Extract the (X, Y) coordinate from the center of the cell holding the provided text.  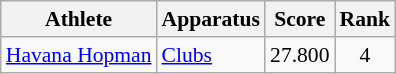
27.800 (300, 55)
Apparatus (211, 19)
Clubs (211, 55)
Rank (366, 19)
4 (366, 55)
Score (300, 19)
Athlete (79, 19)
Havana Hopman (79, 55)
